Locate the cell with the specified text and output its (X, Y) center coordinate. 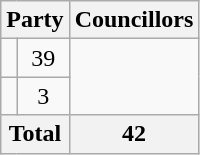
39 (43, 58)
Total (35, 134)
Party (35, 20)
Councillors (134, 20)
3 (43, 96)
42 (134, 134)
